Capture the cell that displays the provided text and extract its [x, y] central coordinate. 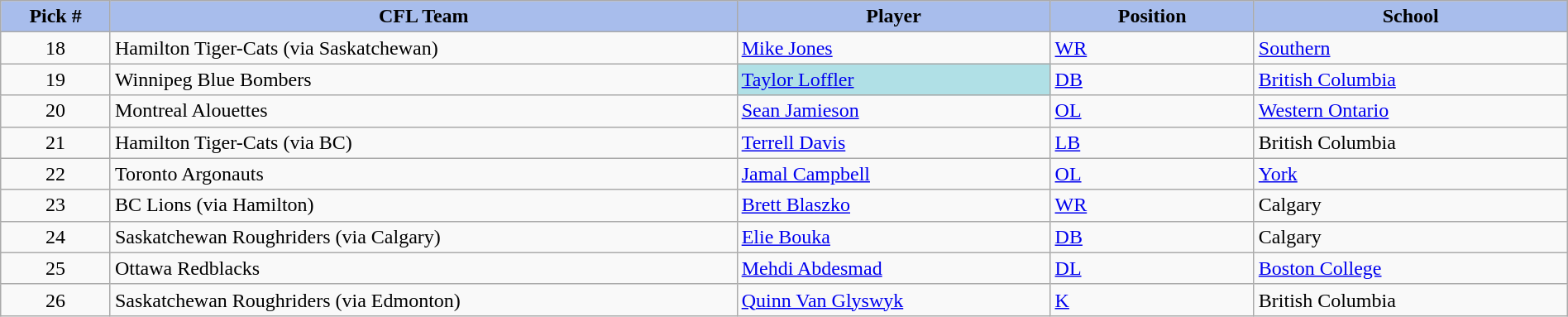
DL [1152, 268]
Mehdi Abdesmad [893, 268]
Sean Jamieson [893, 111]
BC Lions (via Hamilton) [423, 205]
Mike Jones [893, 48]
Montreal Alouettes [423, 111]
Taylor Loffler [893, 79]
Toronto Argonauts [423, 174]
19 [56, 79]
Brett Blaszko [893, 205]
Hamilton Tiger-Cats (via Saskatchewan) [423, 48]
24 [56, 237]
LB [1152, 142]
Terrell Davis [893, 142]
22 [56, 174]
Quinn Van Glyswyk [893, 300]
CFL Team [423, 17]
Ottawa Redblacks [423, 268]
Jamal Campbell [893, 174]
26 [56, 300]
Boston College [1411, 268]
Position [1152, 17]
Saskatchewan Roughriders (via Edmonton) [423, 300]
K [1152, 300]
Player [893, 17]
Hamilton Tiger-Cats (via BC) [423, 142]
Pick # [56, 17]
Western Ontario [1411, 111]
25 [56, 268]
23 [56, 205]
21 [56, 142]
School [1411, 17]
Saskatchewan Roughriders (via Calgary) [423, 237]
Elie Bouka [893, 237]
York [1411, 174]
20 [56, 111]
Winnipeg Blue Bombers [423, 79]
Southern [1411, 48]
18 [56, 48]
